Extract the (X, Y) coordinate from the center of the cell holding the provided text.  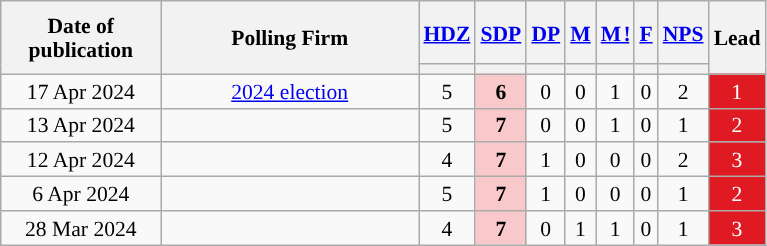
13 Apr 2024 (81, 125)
NPS (684, 32)
17 Apr 2024 (81, 91)
M ! (616, 32)
2024 election (290, 91)
6 (500, 91)
HDZ (446, 32)
M (580, 32)
12 Apr 2024 (81, 160)
Polling Firm (290, 38)
DP (546, 32)
6 Apr 2024 (81, 194)
28 Mar 2024 (81, 228)
F (646, 32)
SDP (500, 32)
Date of publication (81, 38)
Lead (738, 38)
